Capture the cell that displays the provided text and extract its (x, y) central coordinate. 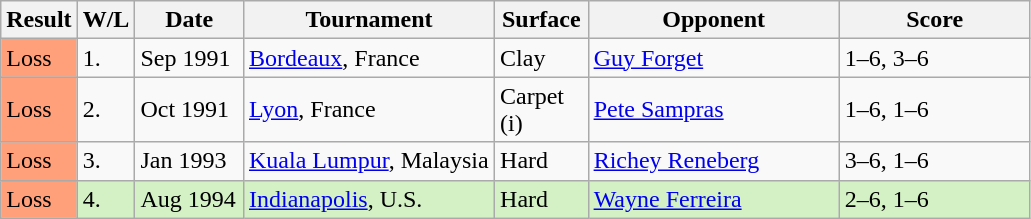
2–6, 1–6 (934, 199)
Indianapolis, U.S. (368, 199)
Carpet (i) (542, 110)
Sep 1991 (190, 58)
Tournament (368, 20)
Richey Reneberg (714, 161)
4. (106, 199)
3. (106, 161)
Opponent (714, 20)
1–6, 1–6 (934, 110)
1–6, 3–6 (934, 58)
Kuala Lumpur, Malaysia (368, 161)
Score (934, 20)
2. (106, 110)
Oct 1991 (190, 110)
Guy Forget (714, 58)
W/L (106, 20)
Surface (542, 20)
Aug 1994 (190, 199)
Result (39, 20)
Bordeaux, France (368, 58)
Date (190, 20)
1. (106, 58)
Wayne Ferreira (714, 199)
Jan 1993 (190, 161)
Pete Sampras (714, 110)
Clay (542, 58)
Lyon, France (368, 110)
3–6, 1–6 (934, 161)
